From the cell containing the given text, extract its center point as [x, y] coordinate. 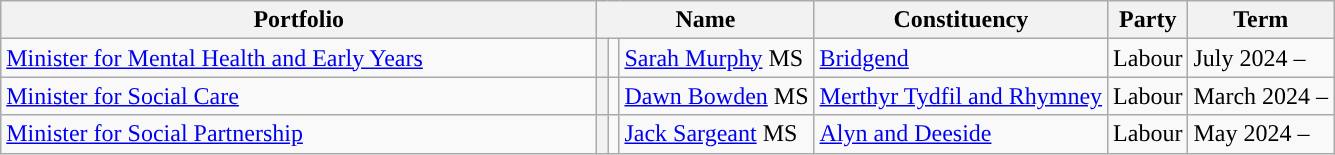
Minister for Social Care [299, 96]
Jack Sargeant MS [716, 134]
March 2024 – [1261, 96]
Term [1261, 20]
Minister for Mental Health and Early Years [299, 58]
Minister for Social Partnership [299, 134]
Sarah Murphy MS [716, 58]
Constituency [961, 20]
Alyn and Deeside [961, 134]
Merthyr Tydfil and Rhymney [961, 96]
Portfolio [299, 20]
July 2024 – [1261, 58]
May 2024 – [1261, 134]
Dawn Bowden MS [716, 96]
Bridgend [961, 58]
Name [706, 20]
Party [1148, 20]
